Find where the given text appears and provide that cell's center as (x, y) coordinate. 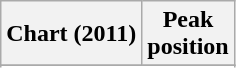
Chart (2011) (72, 34)
Peakposition (188, 34)
